Extract the (X, Y) coordinate from the center of the cell holding the provided text.  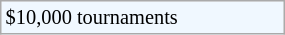
$10,000 tournaments (142, 17)
